Provide the (x, y) coordinate of the cell's center where the given text is located.  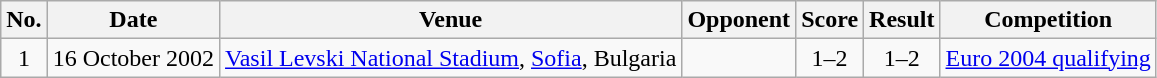
Venue (451, 20)
No. (24, 20)
Date (133, 20)
Vasil Levski National Stadium, Sofia, Bulgaria (451, 58)
Opponent (739, 20)
Competition (1048, 20)
16 October 2002 (133, 58)
Euro 2004 qualifying (1048, 58)
Score (830, 20)
Result (902, 20)
1 (24, 58)
